Detect which cell encompasses the target text, then output its (x, y) center coordinate. 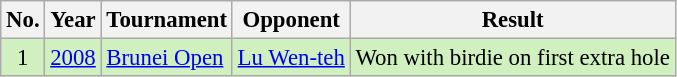
Won with birdie on first extra hole (512, 58)
Year (73, 20)
Tournament (166, 20)
2008 (73, 58)
1 (23, 58)
Lu Wen-teh (291, 58)
Result (512, 20)
Opponent (291, 20)
Brunei Open (166, 58)
No. (23, 20)
